Identify which cell holds the provided text, then report its (x, y) central coordinate. 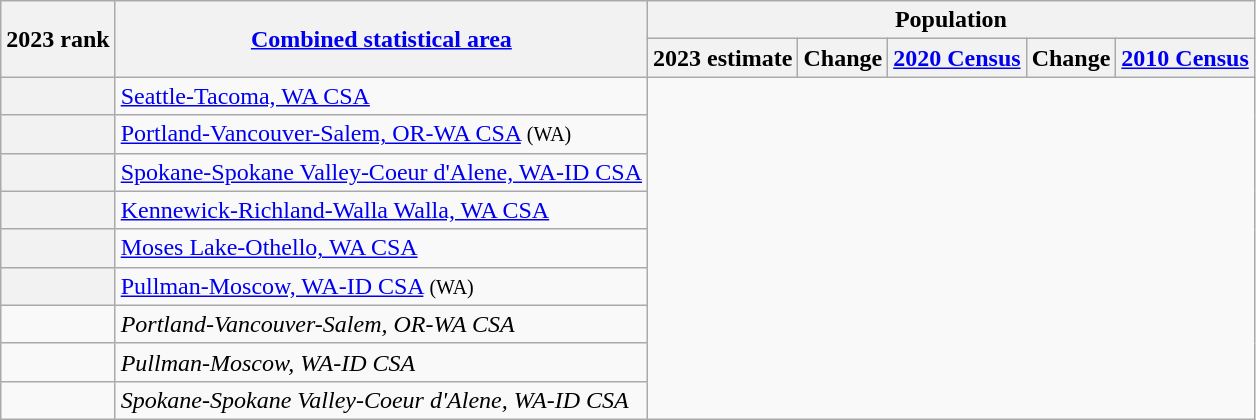
Pullman-Moscow, WA-ID CSA (WA) (381, 286)
Moses Lake-Othello, WA CSA (381, 248)
Pullman-Moscow, WA-ID CSA (381, 362)
Combined statistical area (381, 39)
Portland-Vancouver-Salem, OR-WA CSA (381, 324)
Kennewick-Richland-Walla Walla, WA CSA (381, 210)
2023 rank (58, 39)
Population (952, 20)
Portland-Vancouver-Salem, OR-WA CSA (WA) (381, 134)
Seattle-Tacoma, WA CSA (381, 96)
2010 Census (1185, 58)
2023 estimate (723, 58)
2020 Census (957, 58)
